Output the (x, y) coordinate of the center of the cell containing the given text.  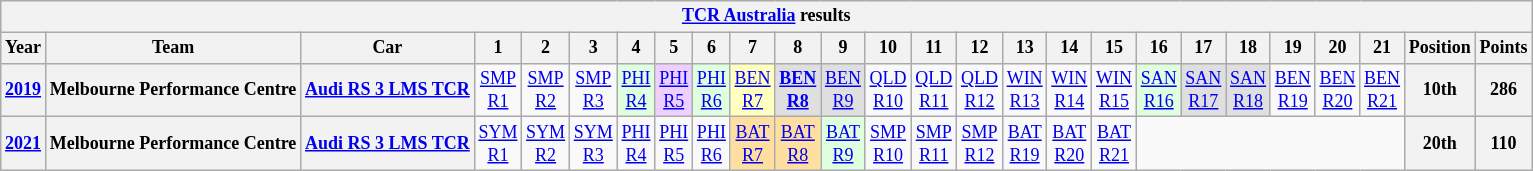
SYMR3 (593, 144)
17 (1204, 48)
4 (636, 48)
15 (1114, 48)
2 (546, 48)
SANR16 (1158, 90)
SMPR1 (498, 90)
BATR9 (844, 144)
3 (593, 48)
SYMR2 (546, 144)
BATR19 (1024, 144)
14 (1070, 48)
SMPR3 (593, 90)
SMPR2 (546, 90)
SANR18 (1248, 90)
BENR19 (1292, 90)
10 (888, 48)
WINR15 (1114, 90)
BENR8 (798, 90)
16 (1158, 48)
12 (980, 48)
9 (844, 48)
286 (1504, 90)
QLDR12 (980, 90)
7 (752, 48)
1 (498, 48)
BATR21 (1114, 144)
WINR14 (1070, 90)
SMPR10 (888, 144)
110 (1504, 144)
6 (712, 48)
BAT R8 (798, 144)
BENR9 (844, 90)
8 (798, 48)
SANR17 (1204, 90)
BENR20 (1338, 90)
21 (1382, 48)
Position (1440, 48)
2019 (24, 90)
QLDR11 (934, 90)
11 (934, 48)
BATR20 (1070, 144)
BENR21 (1382, 90)
WINR13 (1024, 90)
SMPR11 (934, 144)
20 (1338, 48)
SYMR1 (498, 144)
QLDR10 (888, 90)
Car (388, 48)
18 (1248, 48)
2021 (24, 144)
BENR7 (752, 90)
13 (1024, 48)
BATR7 (752, 144)
Team (172, 48)
19 (1292, 48)
TCR Australia results (766, 16)
10th (1440, 90)
Points (1504, 48)
SMPR12 (980, 144)
5 (674, 48)
20th (1440, 144)
Year (24, 48)
